Pinpoint the cell where the given text exists, returning its [x, y] midpoint coordinate. 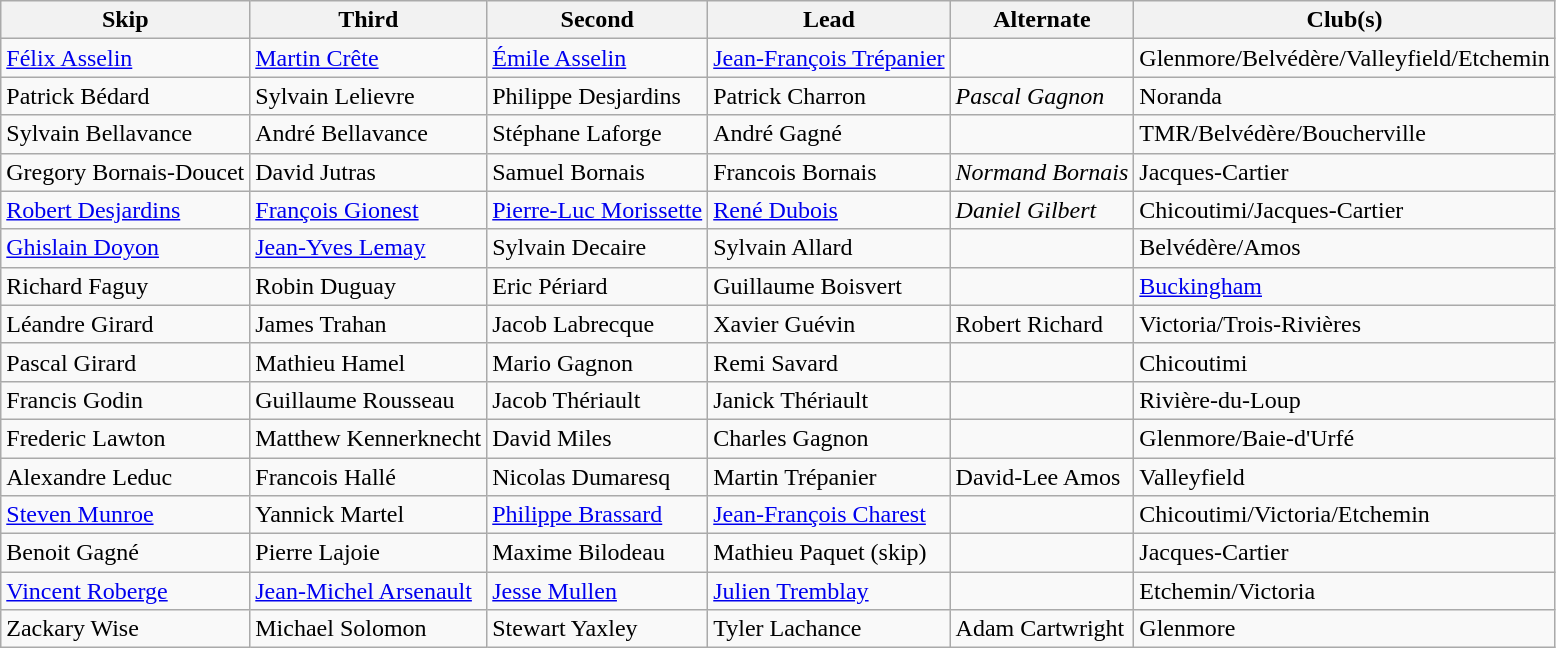
Jean-Yves Lemay [368, 248]
Jesse Mullen [598, 591]
Émile Asselin [598, 58]
Remi Savard [829, 362]
André Gagné [829, 134]
Third [368, 20]
Robin Duguay [368, 286]
Xavier Guévin [829, 324]
Francois Bornais [829, 172]
Zackary Wise [126, 629]
Sylvain Lelievre [368, 96]
François Gionest [368, 210]
Mathieu Paquet (skip) [829, 553]
Pascal Girard [126, 362]
Valleyfield [1345, 477]
Jean-François Trépanier [829, 58]
Noranda [1345, 96]
Chicoutimi/Jacques-Cartier [1345, 210]
Sylvain Allard [829, 248]
Patrick Charron [829, 96]
Daniel Gilbert [1042, 210]
Benoit Gagné [126, 553]
Mario Gagnon [598, 362]
Martin Crête [368, 58]
Charles Gagnon [829, 438]
Guillaume Rousseau [368, 400]
David Jutras [368, 172]
Glenmore/Belvédère/Valleyfield/Etchemin [1345, 58]
Jean-François Charest [829, 515]
Steven Munroe [126, 515]
Mathieu Hamel [368, 362]
André Bellavance [368, 134]
Janick Thériault [829, 400]
Etchemin/Victoria [1345, 591]
Pascal Gagnon [1042, 96]
Maxime Bilodeau [598, 553]
Michael Solomon [368, 629]
Félix Asselin [126, 58]
Glenmore [1345, 629]
Sylvain Decaire [598, 248]
Ghislain Doyon [126, 248]
Belvédère/Amos [1345, 248]
Club(s) [1345, 20]
Chicoutimi [1345, 362]
TMR/Belvédère/Boucherville [1345, 134]
Chicoutimi/Victoria/Etchemin [1345, 515]
Stéphane Laforge [598, 134]
Jean-Michel Arsenault [368, 591]
Adam Cartwright [1042, 629]
Julien Tremblay [829, 591]
Rivière-du-Loup [1345, 400]
Robert Desjardins [126, 210]
Francis Godin [126, 400]
Robert Richard [1042, 324]
Martin Trépanier [829, 477]
Patrick Bédard [126, 96]
Skip [126, 20]
Nicolas Dumaresq [598, 477]
Pierre-Luc Morissette [598, 210]
Léandre Girard [126, 324]
Jacob Labrecque [598, 324]
Philippe Brassard [598, 515]
Samuel Bornais [598, 172]
Glenmore/Baie-d'Urfé [1345, 438]
Eric Périard [598, 286]
Richard Faguy [126, 286]
Francois Hallé [368, 477]
Buckingham [1345, 286]
Stewart Yaxley [598, 629]
James Trahan [368, 324]
Philippe Desjardins [598, 96]
Alexandre Leduc [126, 477]
Vincent Roberge [126, 591]
Jacob Thériault [598, 400]
Guillaume Boisvert [829, 286]
Gregory Bornais-Doucet [126, 172]
Sylvain Bellavance [126, 134]
Matthew Kennerknecht [368, 438]
Tyler Lachance [829, 629]
David-Lee Amos [1042, 477]
Frederic Lawton [126, 438]
Yannick Martel [368, 515]
Victoria/Trois-Rivières [1345, 324]
David Miles [598, 438]
Lead [829, 20]
René Dubois [829, 210]
Normand Bornais [1042, 172]
Alternate [1042, 20]
Pierre Lajoie [368, 553]
Second [598, 20]
